From the cell containing the given text, extract its center point as (x, y) coordinate. 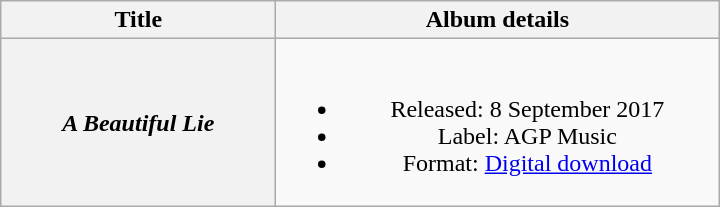
Title (138, 20)
Album details (498, 20)
A Beautiful Lie (138, 122)
Released: 8 September 2017Label: AGP MusicFormat: Digital download (498, 122)
